Capture the cell that displays the provided text and extract its [X, Y] central coordinate. 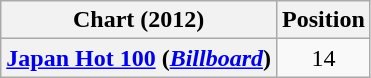
Position [324, 20]
Chart (2012) [139, 20]
Japan Hot 100 (Billboard) [139, 58]
14 [324, 58]
